Extract the [X, Y] coordinate from the center of the cell holding the provided text.  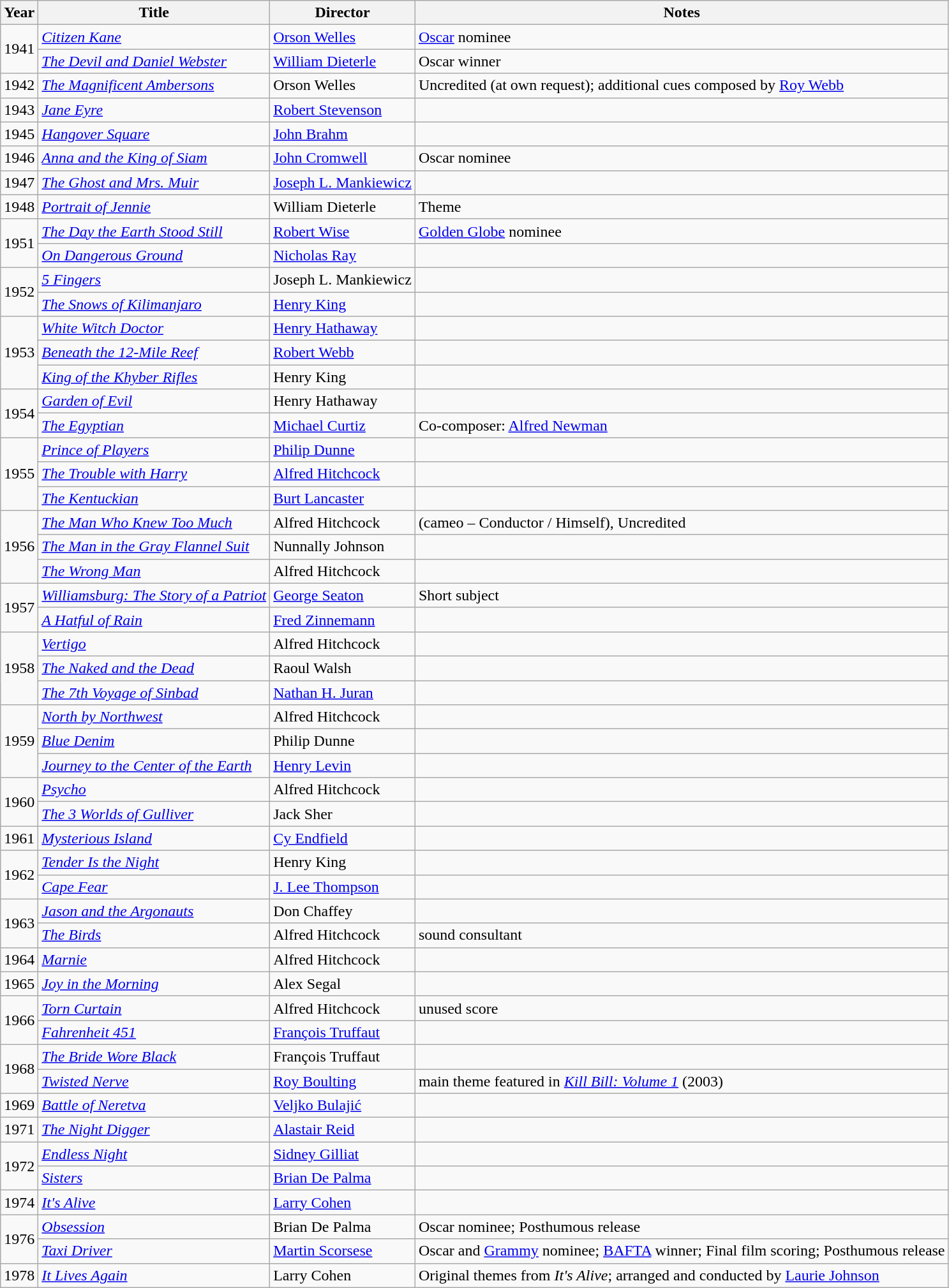
1971 [19, 1130]
Oscar and Grammy nominee; BAFTA winner; Final film scoring; Posthumous release [682, 1251]
1964 [19, 959]
Portrait of Jennie [154, 207]
1948 [19, 207]
1941 [19, 49]
Roy Boulting [343, 1081]
Nathan H. Juran [343, 692]
It's Alive [154, 1203]
1947 [19, 182]
Sisters [154, 1178]
Oscar nominee; Posthumous release [682, 1227]
Jack Sher [343, 814]
The Magnificent Ambersons [154, 85]
Vertigo [154, 644]
Garden of Evil [154, 401]
Torn Curtain [154, 1008]
unused score [682, 1008]
Title [154, 13]
Nunnally Johnson [343, 547]
1955 [19, 474]
Raoul Walsh [343, 668]
The Egyptian [154, 426]
1956 [19, 547]
Nicholas Ray [343, 255]
1968 [19, 1069]
Theme [682, 207]
Tender Is the Night [154, 862]
1961 [19, 838]
1946 [19, 158]
Notes [682, 13]
1954 [19, 413]
Taxi Driver [154, 1251]
The Day the Earth Stood Still [154, 231]
Short subject [682, 595]
Endless Night [154, 1154]
main theme featured in Kill Bill: Volume 1 (2003) [682, 1081]
King of the Khyber Rifles [154, 377]
Sidney Gilliat [343, 1154]
Oscar winner [682, 61]
Golden Globe nominee [682, 231]
1965 [19, 984]
1962 [19, 875]
Journey to the Center of the Earth [154, 766]
Michael Curtiz [343, 426]
Citizen Kane [154, 37]
Jane Eyre [154, 110]
1959 [19, 741]
Battle of Neretva [154, 1106]
Henry Levin [343, 766]
Alex Segal [343, 984]
1945 [19, 134]
A Hatful of Rain [154, 619]
Fahrenheit 451 [154, 1032]
Twisted Nerve [154, 1081]
John Cromwell [343, 158]
The Bride Wore Black [154, 1056]
The Naked and the Dead [154, 668]
Psycho [154, 790]
1958 [19, 668]
Robert Stevenson [343, 110]
The Night Digger [154, 1130]
The Snows of Kilimanjaro [154, 304]
Veljko Bulajić [343, 1106]
Williamsburg: The Story of a Patriot [154, 595]
1953 [19, 353]
1942 [19, 85]
1957 [19, 607]
Martin Scorsese [343, 1251]
White Witch Doctor [154, 329]
Don Chaffey [343, 911]
Cy Endfield [343, 838]
1952 [19, 292]
Fred Zinnemann [343, 619]
Marnie [154, 959]
Uncredited (at own request); additional cues composed by Roy Webb [682, 85]
1972 [19, 1166]
The Man Who Knew Too Much [154, 522]
1951 [19, 243]
1960 [19, 802]
The 3 Worlds of Gulliver [154, 814]
1976 [19, 1239]
Beneath the 12-Mile Reef [154, 353]
On Dangerous Ground [154, 255]
John Brahm [343, 134]
The Wrong Man [154, 571]
Anna and the King of Siam [154, 158]
Prince of Players [154, 450]
Cape Fear [154, 887]
1969 [19, 1106]
1974 [19, 1203]
Year [19, 13]
Joy in the Morning [154, 984]
Co-composer: Alfred Newman [682, 426]
Jason and the Argonauts [154, 911]
It Lives Again [154, 1275]
Alastair Reid [343, 1130]
Robert Webb [343, 353]
Blue Denim [154, 741]
Obsession [154, 1227]
Burt Lancaster [343, 498]
(cameo – Conductor / Himself), Uncredited [682, 522]
Director [343, 13]
The Trouble with Harry [154, 474]
The Ghost and Mrs. Muir [154, 182]
The Kentuckian [154, 498]
1978 [19, 1275]
North by Northwest [154, 717]
Original themes from It's Alive; arranged and conducted by Laurie Johnson [682, 1275]
George Seaton [343, 595]
The Birds [154, 935]
Mysterious Island [154, 838]
Hangover Square [154, 134]
1963 [19, 923]
1943 [19, 110]
The 7th Voyage of Sinbad [154, 692]
Robert Wise [343, 231]
sound consultant [682, 935]
J. Lee Thompson [343, 887]
The Man in the Gray Flannel Suit [154, 547]
5 Fingers [154, 279]
1966 [19, 1020]
The Devil and Daniel Webster [154, 61]
